Pinpoint the cell where the given text exists, returning its [x, y] midpoint coordinate. 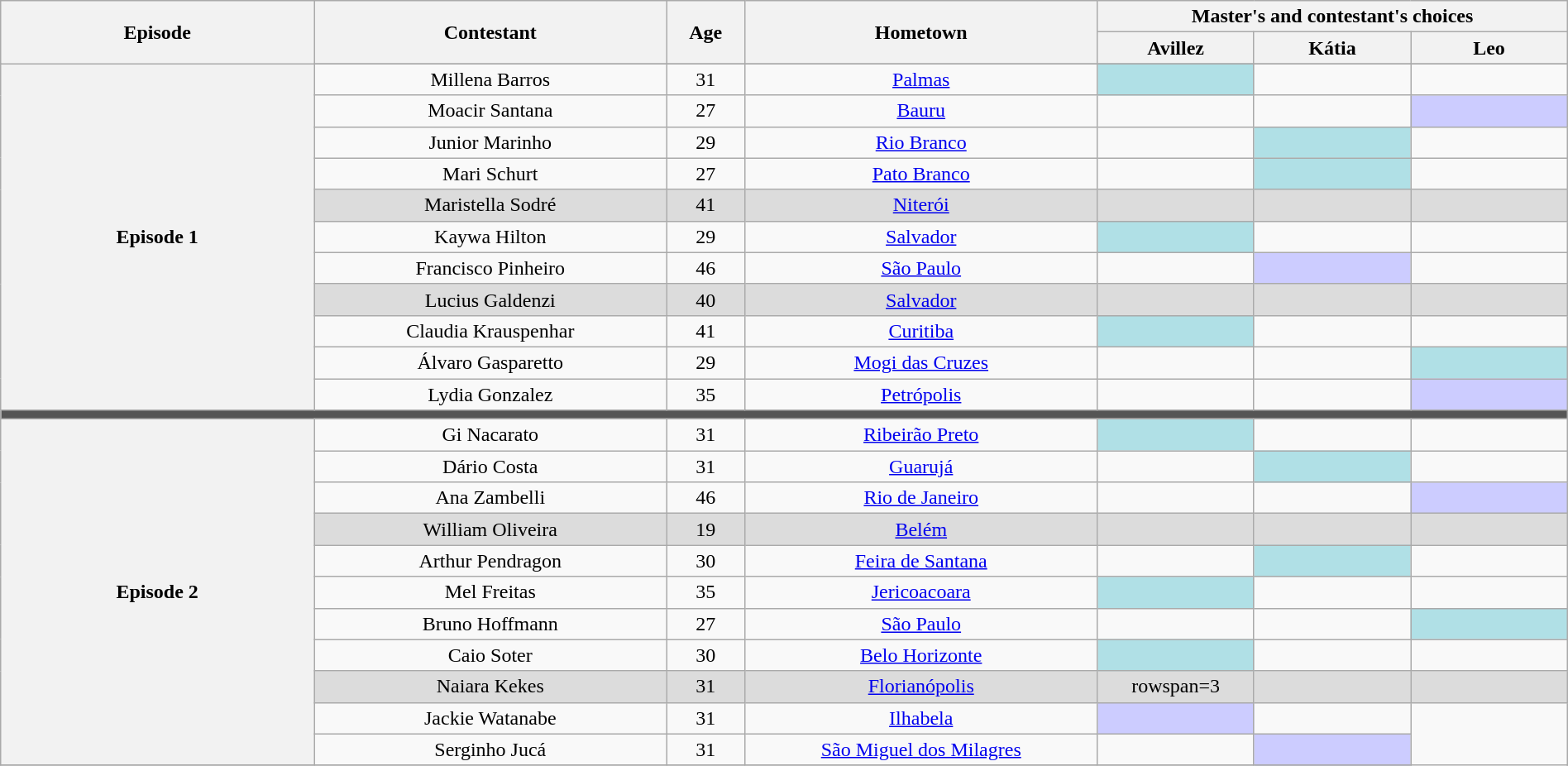
Moacir Santana [490, 111]
Guarujá [921, 467]
Bauru [921, 111]
Leo [1489, 48]
Age [706, 32]
Francisco Pinheiro [490, 268]
rowspan=3 [1176, 687]
Dário Costa [490, 467]
Pato Branco [921, 174]
Avillez [1176, 48]
Mogi das Cruzes [921, 362]
Lucius Galdenzi [490, 299]
Millena Barros [490, 79]
Naiara Kekes [490, 687]
19 [706, 529]
Master's and contestant's choices [1332, 17]
Jackie Watanabe [490, 718]
Palmas [921, 79]
William Oliveira [490, 529]
Rio de Janeiro [921, 498]
Ilhabela [921, 718]
Hometown [921, 32]
Belo Horizonte [921, 655]
Junior Marinho [490, 142]
Mari Schurt [490, 174]
Feira de Santana [921, 561]
Contestant [490, 32]
Ribeirão Preto [921, 435]
Álvaro Gasparetto [490, 362]
Maristella Sodré [490, 205]
Niterói [921, 205]
Claudia Krauspenhar [490, 331]
Florianópolis [921, 687]
Jericoacoara [921, 592]
Bruno Hoffmann [490, 624]
Episode [157, 32]
Curitiba [921, 331]
São Miguel dos Milagres [921, 749]
40 [706, 299]
Lydia Gonzalez [490, 395]
Kátia [1331, 48]
Mel Freitas [490, 592]
Episode 1 [157, 237]
Petrópolis [921, 395]
Episode 2 [157, 592]
Rio Branco [921, 142]
Ana Zambelli [490, 498]
Caio Soter [490, 655]
Gi Nacarato [490, 435]
Kaywa Hilton [490, 237]
Belém [921, 529]
Serginho Jucá [490, 749]
Arthur Pendragon [490, 561]
